Return the (x, y) coordinate for the center point of the cell that contains the specified text.  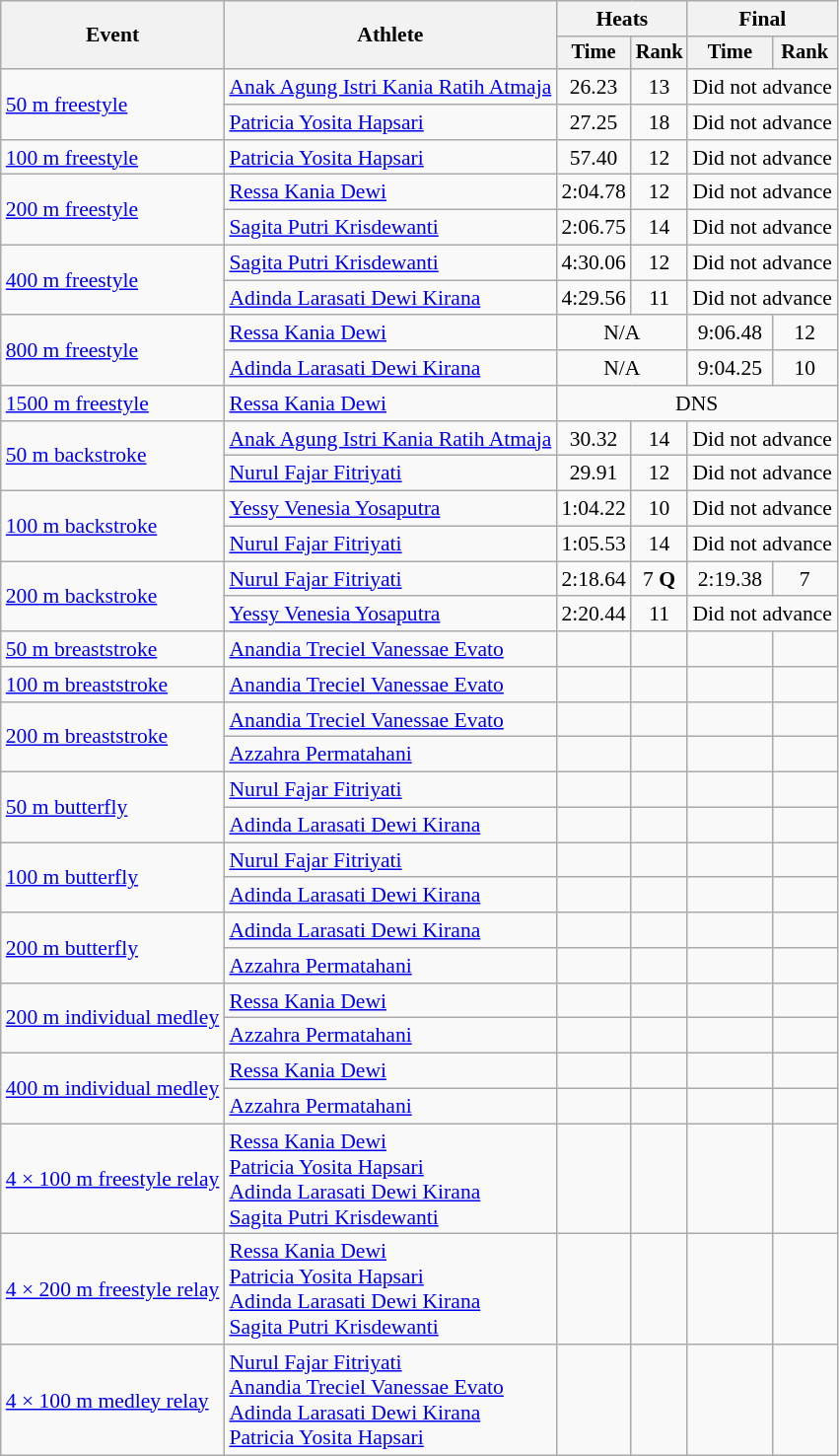
2:19.38 (730, 579)
2:06.75 (594, 228)
50 m breaststroke (112, 649)
4 × 200 m freestyle relay (112, 1289)
9:06.48 (730, 333)
26.23 (594, 87)
4 × 100 m medley relay (112, 1400)
100 m backstroke (112, 527)
400 m freestyle (112, 280)
Nurul Fajar FitriyatiAnandia Treciel Vanessae EvatoAdinda Larasati Dewi KiranaPatricia Yosita Hapsari (390, 1400)
2:20.44 (594, 615)
50 m butterfly (112, 807)
400 m individual medley (112, 1089)
200 m freestyle (112, 209)
200 m backstroke (112, 596)
200 m individual medley (112, 1018)
2:04.78 (594, 192)
13 (660, 87)
30.32 (594, 439)
7 (804, 579)
1500 m freestyle (112, 403)
50 m freestyle (112, 105)
4:29.56 (594, 298)
7 Q (660, 579)
57.40 (594, 158)
1:04.22 (594, 509)
2:18.64 (594, 579)
1:05.53 (594, 545)
Heats (621, 19)
50 m backstroke (112, 456)
29.91 (594, 473)
27.25 (594, 122)
9:04.25 (730, 368)
100 m freestyle (112, 158)
200 m butterfly (112, 947)
100 m breaststroke (112, 685)
Event (112, 36)
4:30.06 (594, 263)
800 m freestyle (112, 351)
DNS (696, 403)
Athlete (390, 36)
100 m butterfly (112, 878)
200 m breaststroke (112, 738)
4 × 100 m freestyle relay (112, 1179)
18 (660, 122)
Final (762, 19)
